Determine the [x, y] coordinate at the center of the cell enclosing the given text.  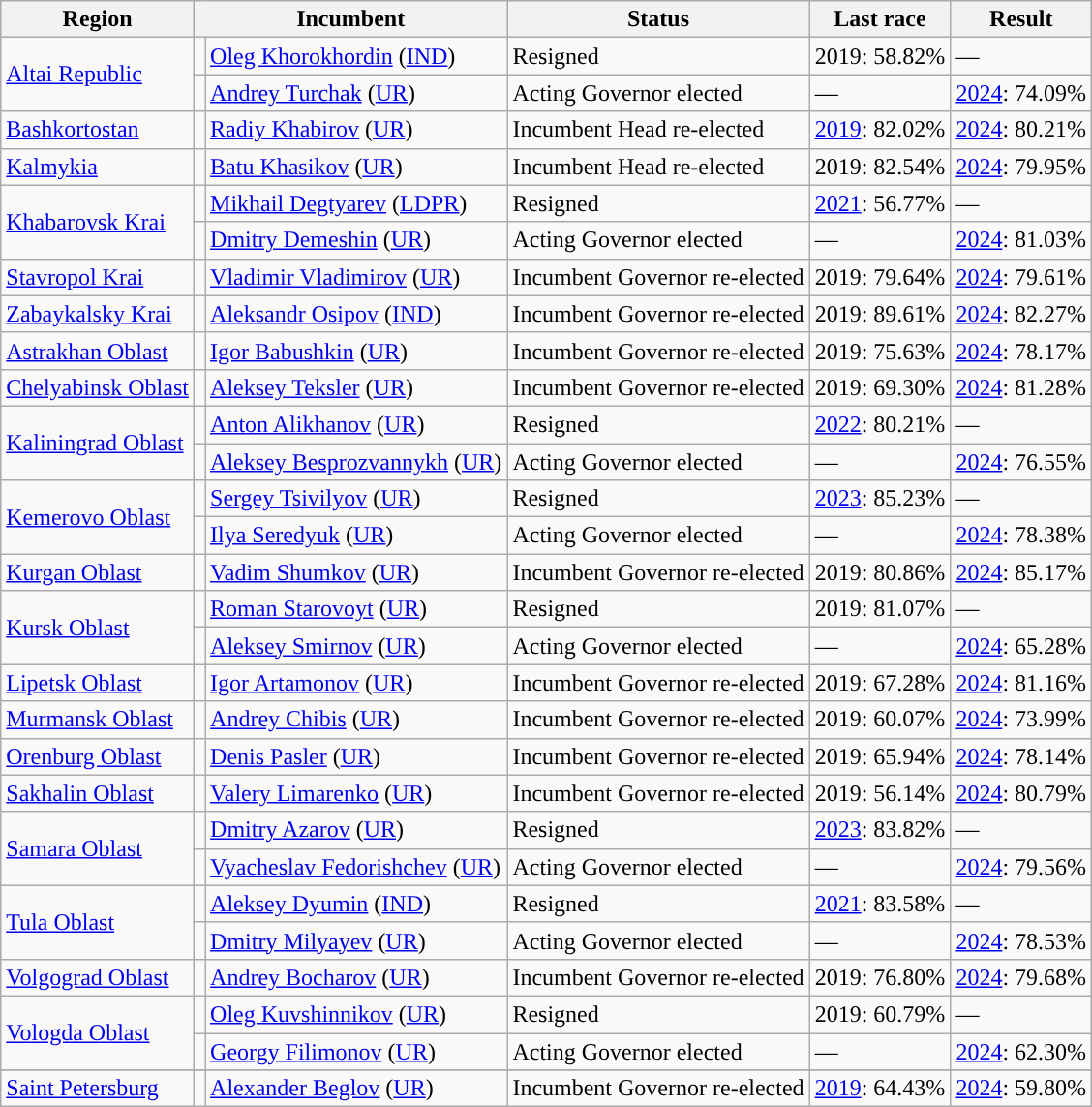
2019: 89.61% [880, 314]
2023: 83.82% [880, 830]
2024: 79.95% [1021, 167]
2024: 74.09% [1021, 93]
Last race [880, 19]
2019: 65.94% [880, 756]
Aleksandr Osipov (IND) [356, 314]
Oleg Khorokhordin (IND) [356, 56]
2024: 62.30% [1021, 1051]
2024: 81.03% [1021, 240]
2019: 58.82% [880, 56]
Dmitry Demeshin (UR) [356, 240]
2023: 85.23% [880, 499]
2024: 85.17% [1021, 572]
Altai Republic [98, 75]
2024: 79.61% [1021, 277]
Vadim Shumkov (UR) [356, 572]
2019: 76.80% [880, 977]
Vladimir Vladimirov (UR) [356, 277]
2024: 65.28% [1021, 646]
Aleksey Dyumin (IND) [356, 904]
2019: 82.54% [880, 167]
2019: 56.14% [880, 793]
Orenburg Oblast [98, 756]
Lipetsk Oblast [98, 683]
Denis Pasler (UR) [356, 756]
2019: 80.86% [880, 572]
Region [98, 19]
Sergey Tsivilyov (UR) [356, 499]
Igor Artamonov (UR) [356, 683]
2019: 81.07% [880, 609]
Anton Alikhanov (UR) [356, 424]
2019: 82.02% [880, 130]
Alexander Beglov (UR) [356, 1089]
2019: 69.30% [880, 387]
Georgy Filimonov (UR) [356, 1051]
Dmitry Milyayev (UR) [356, 940]
2024: 80.21% [1021, 130]
2019: 75.63% [880, 351]
2021: 83.58% [880, 904]
Astrakhan Oblast [98, 351]
2022: 80.21% [880, 424]
Kursk Oblast [98, 628]
2024: 82.27% [1021, 314]
2019: 64.43% [880, 1089]
Vyacheslav Fedorishchev (UR) [356, 867]
Radiy Khabirov (UR) [356, 130]
Bashkortostan [98, 130]
2024: 78.14% [1021, 756]
2024: 78.38% [1021, 536]
Kaliningrad Oblast [98, 443]
Aleksey Smirnov (UR) [356, 646]
Status [658, 19]
Murmansk Oblast [98, 720]
Andrey Chibis (UR) [356, 720]
Tula Oblast [98, 922]
Aleksey Besprozvannykh (UR) [356, 462]
2019: 67.28% [880, 683]
Vologda Oblast [98, 1032]
Dmitry Azarov (UR) [356, 830]
2024: 80.79% [1021, 793]
Ilya Seredyuk (UR) [356, 536]
Khabarovsk Krai [98, 222]
Volgograd Oblast [98, 977]
Kalmykia [98, 167]
Valery Limarenko (UR) [356, 793]
2024: 73.99% [1021, 720]
Sakhalin Oblast [98, 793]
2024: 59.80% [1021, 1089]
2024: 76.55% [1021, 462]
Mikhail Degtyarev (LDPR) [356, 203]
Kemerovo Oblast [98, 517]
Samara Oblast [98, 848]
Andrey Turchak (UR) [356, 93]
Roman Starovoyt (UR) [356, 609]
2019: 60.07% [880, 720]
Stavropol Krai [98, 277]
Saint Petersburg [98, 1089]
2019: 60.79% [880, 1014]
2021: 56.77% [880, 203]
Incumbent [350, 19]
Oleg Kuvshinnikov (UR) [356, 1014]
2024: 78.53% [1021, 940]
2024: 79.56% [1021, 867]
2024: 81.16% [1021, 683]
Chelyabinsk Oblast [98, 387]
Zabaykalsky Krai [98, 314]
2024: 79.68% [1021, 977]
2024: 81.28% [1021, 387]
Result [1021, 19]
Andrey Bocharov (UR) [356, 977]
Kurgan Oblast [98, 572]
Igor Babushkin (UR) [356, 351]
Batu Khasikov (UR) [356, 167]
2019: 79.64% [880, 277]
Aleksey Teksler (UR) [356, 387]
2024: 78.17% [1021, 351]
